Extract the (X, Y) coordinate from the center of the cell holding the provided text.  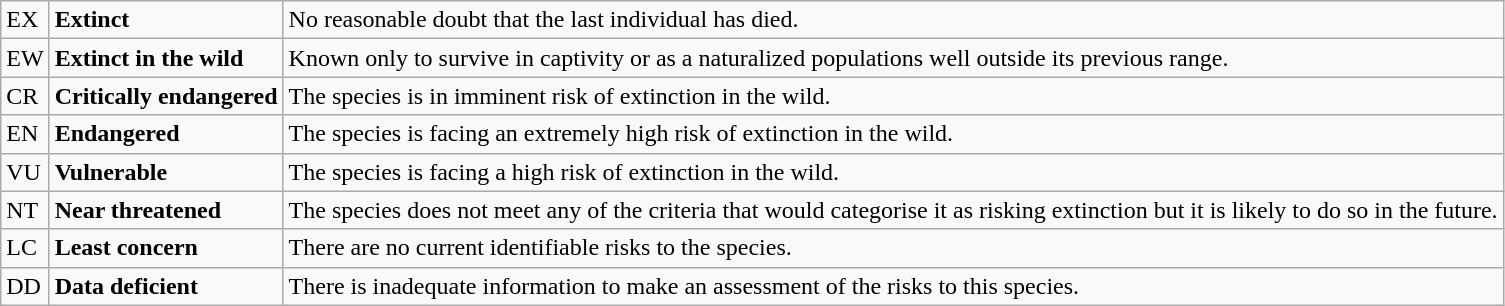
There are no current identifiable risks to the species. (893, 248)
NT (25, 210)
There is inadequate information to make an assessment of the risks to this species. (893, 286)
Least concern (166, 248)
Extinct in the wild (166, 58)
The species is in imminent risk of extinction in the wild. (893, 96)
CR (25, 96)
No reasonable doubt that the last individual has died. (893, 20)
The species does not meet any of the criteria that would categorise it as risking extinction but it is likely to do so in the future. (893, 210)
VU (25, 172)
Extinct (166, 20)
EX (25, 20)
LC (25, 248)
DD (25, 286)
EN (25, 134)
Known only to survive in captivity or as a naturalized populations well outside its previous range. (893, 58)
The species is facing an extremely high risk of extinction in the wild. (893, 134)
Critically endangered (166, 96)
EW (25, 58)
Vulnerable (166, 172)
Endangered (166, 134)
Data deficient (166, 286)
Near threatened (166, 210)
The species is facing a high risk of extinction in the wild. (893, 172)
